Identify which cell holds the provided text, then report its [x, y] central coordinate. 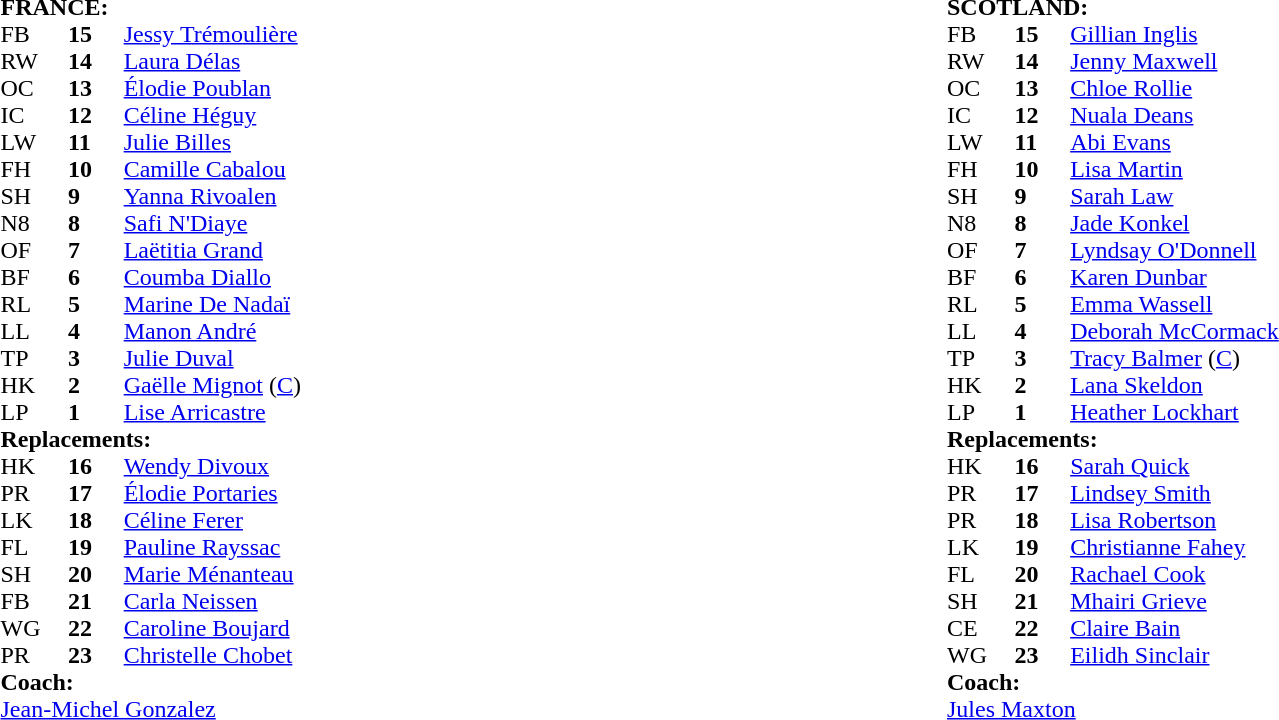
Coumba Diallo [328, 278]
Carla Neissen [328, 602]
Laura Délas [328, 62]
Jessy Trémoulière [328, 34]
Wendy Divoux [328, 466]
Marie Ménanteau [328, 574]
Céline Ferer [328, 520]
Replacements: [470, 440]
Coach: [470, 682]
Laëtitia Grand [328, 250]
CE [980, 628]
Marine De Nadaï [328, 304]
Manon André [328, 332]
Camille Cabalou [328, 170]
Julie Duval [328, 358]
Caroline Boujard [328, 628]
Yanna Rivoalen [328, 196]
Safi N'Diaye [328, 224]
Lise Arricastre [328, 412]
Céline Héguy [328, 116]
Élodie Portaries [328, 494]
Gaëlle Mignot (C) [328, 386]
Pauline Rayssac [328, 548]
Élodie Poublan [328, 88]
Julie Billes [328, 142]
Christelle Chobet [328, 656]
